Scan for the cell matching the given text and deliver its (X, Y) coordinate at center. 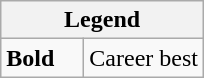
Career best (144, 58)
Legend (102, 20)
Bold (42, 58)
